Return [X, Y] of the center of cell containing provided text 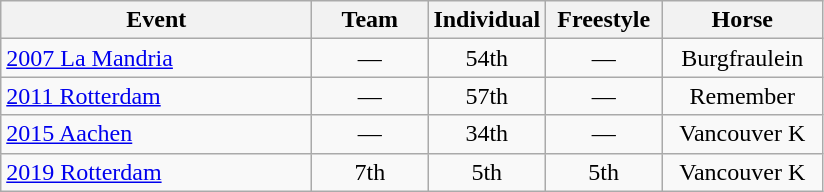
2007 La Mandria [156, 58]
Individual [487, 20]
2019 Rotterdam [156, 172]
7th [370, 172]
Team [370, 20]
57th [487, 96]
34th [487, 134]
54th [487, 58]
2015 Aachen [156, 134]
Freestyle [604, 20]
Horse [742, 20]
Event [156, 20]
Remember [742, 96]
2011 Rotterdam [156, 96]
Burgfraulein [742, 58]
